For the text-containing cell, return its midpoint in [x, y] coordinate format. 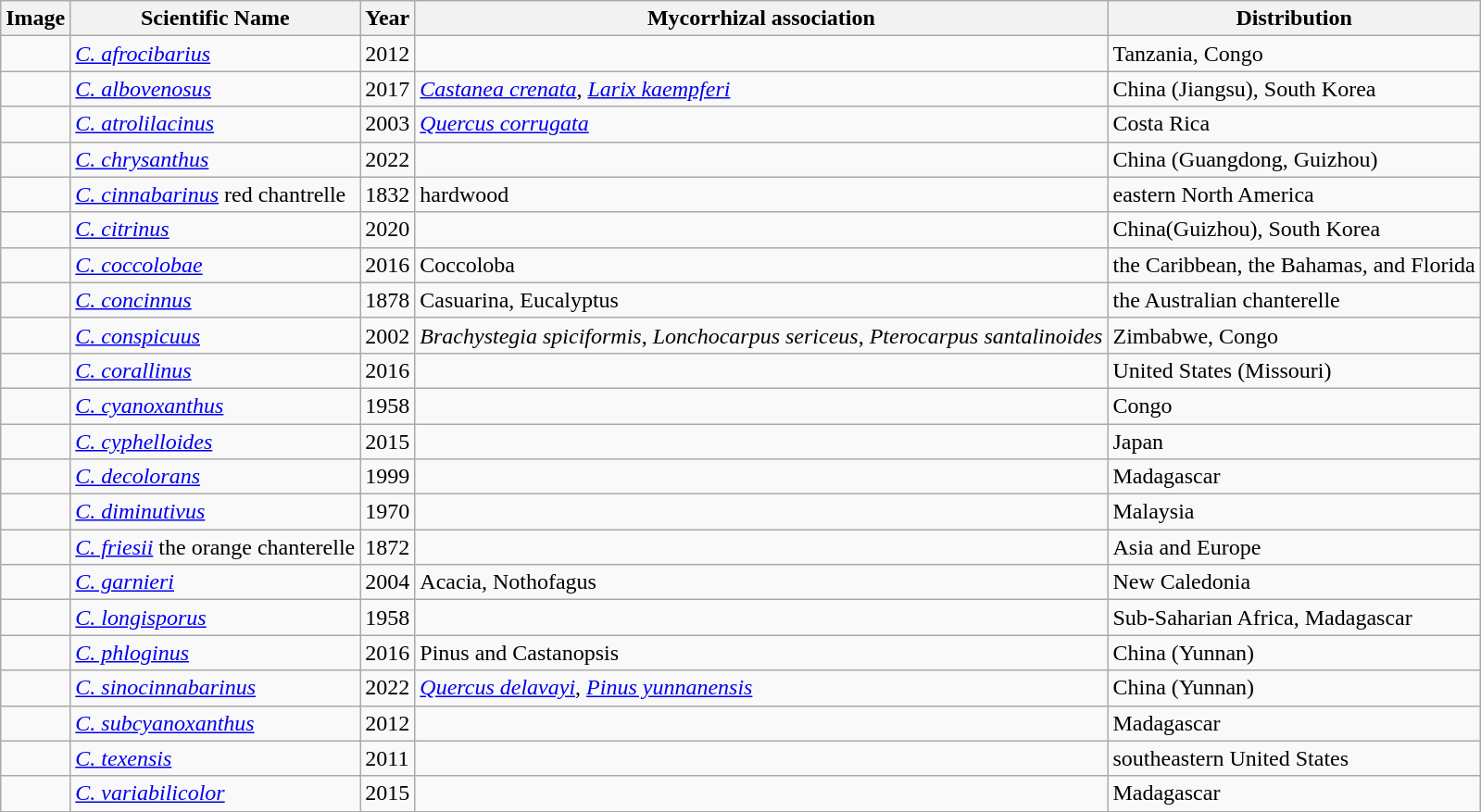
southeastern United States [1294, 758]
C. coccolobae [215, 265]
C. albovenosus [215, 89]
2011 [387, 758]
Malaysia [1294, 512]
C. subcyanoxanthus [215, 723]
China (Guangdong, Guizhou) [1294, 159]
Castanea crenata, Larix kaempferi [761, 89]
C. afrocibarius [215, 54]
Quercus corrugata [761, 124]
C. variabilicolor [215, 793]
C. cinnabarinus red chantrelle [215, 194]
Quercus delavayi, Pinus yunnanensis [761, 688]
C. cyanoxanthus [215, 406]
C. atrolilacinus [215, 124]
Casuarina, Eucalyptus [761, 300]
C. friesii the orange chanterelle [215, 547]
1872 [387, 547]
Brachystegia spiciformis, Lonchocarpus sericeus, Pterocarpus santalinoides [761, 335]
the Caribbean, the Bahamas, and Florida [1294, 265]
C. conspicuus [215, 335]
1878 [387, 300]
C. citrinus [215, 230]
C. decolorans [215, 477]
C. phloginus [215, 653]
Zimbabwe, Congo [1294, 335]
2020 [387, 230]
Mycorrhizal association [761, 19]
Acacia, Nothofagus [761, 582]
2017 [387, 89]
hardwood [761, 194]
Costa Rica [1294, 124]
China (Jiangsu), South Korea [1294, 89]
Distribution [1294, 19]
C. chrysanthus [215, 159]
China(Guizhou), South Korea [1294, 230]
C. garnieri [215, 582]
Asia and Europe [1294, 547]
Year [387, 19]
2002 [387, 335]
C. texensis [215, 758]
Sub-Saharian Africa, Madagascar [1294, 618]
2004 [387, 582]
2003 [387, 124]
Coccoloba [761, 265]
C. longisporus [215, 618]
New Caledonia [1294, 582]
C. diminutivus [215, 512]
Japan [1294, 442]
eastern North America [1294, 194]
United States (Missouri) [1294, 370]
Image [35, 19]
C. cyphelloides [215, 442]
the Australian chanterelle [1294, 300]
Pinus and Castanopsis [761, 653]
Scientific Name [215, 19]
Congo [1294, 406]
C. concinnus [215, 300]
C. corallinus [215, 370]
1970 [387, 512]
1832 [387, 194]
1999 [387, 477]
Tanzania, Congo [1294, 54]
C. sinocinnabarinus [215, 688]
